Pinpoint the cell where the given text exists, returning its [x, y] midpoint coordinate. 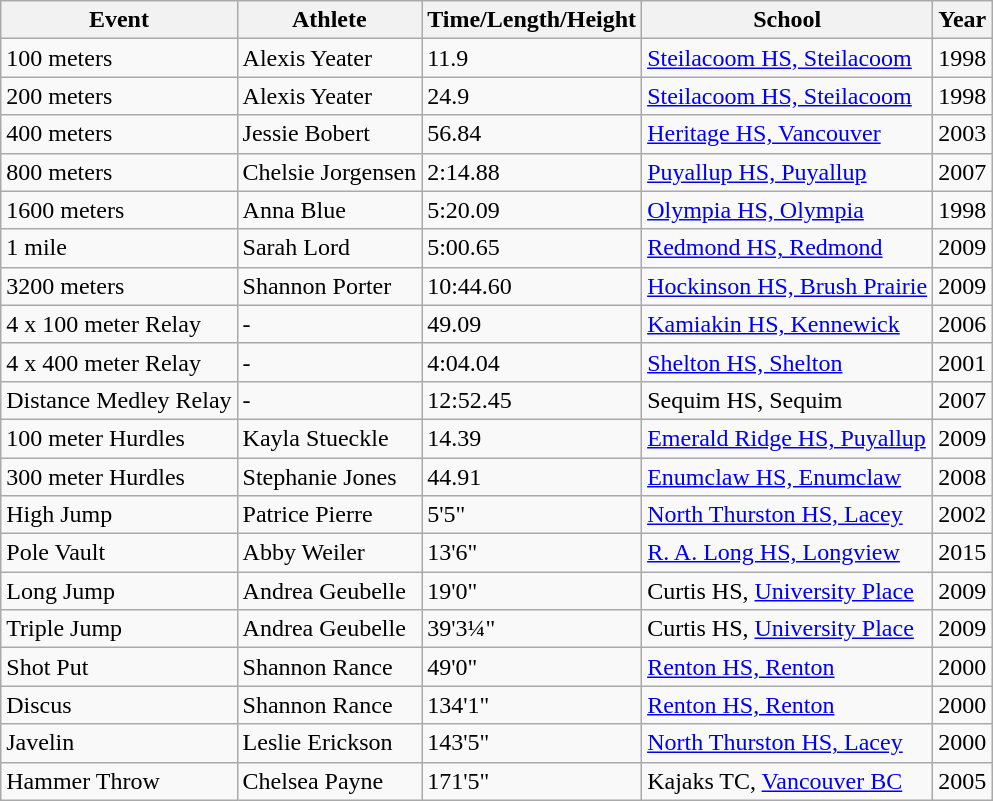
Kamiakin HS, Kennewick [788, 324]
49'0" [532, 667]
Patrice Pierre [330, 515]
Chelsea Payne [330, 781]
3200 meters [119, 286]
Olympia HS, Olympia [788, 210]
Kayla Stueckle [330, 438]
Chelsie Jorgensen [330, 172]
Triple Jump [119, 629]
Pole Vault [119, 553]
School [788, 20]
Year [962, 20]
Heritage HS, Vancouver [788, 134]
Emerald Ridge HS, Puyallup [788, 438]
Kajaks TC, Vancouver BC [788, 781]
2005 [962, 781]
Athlete [330, 20]
1 mile [119, 248]
Redmond HS, Redmond [788, 248]
4:04.04 [532, 362]
Hockinson HS, Brush Prairie [788, 286]
2003 [962, 134]
2006 [962, 324]
200 meters [119, 96]
400 meters [119, 134]
5:00.65 [532, 248]
134'1" [532, 705]
44.91 [532, 477]
5:20.09 [532, 210]
Stephanie Jones [330, 477]
Time/Length/Height [532, 20]
11.9 [532, 58]
R. A. Long HS, Longview [788, 553]
Long Jump [119, 591]
13'6" [532, 553]
Shot Put [119, 667]
1600 meters [119, 210]
39'3¼" [532, 629]
Leslie Erickson [330, 743]
12:52.45 [532, 400]
Sequim HS, Sequim [788, 400]
Discus [119, 705]
2:14.88 [532, 172]
2001 [962, 362]
Event [119, 20]
Distance Medley Relay [119, 400]
Enumclaw HS, Enumclaw [788, 477]
100 meters [119, 58]
Shannon Porter [330, 286]
24.9 [532, 96]
19'0" [532, 591]
171'5" [532, 781]
High Jump [119, 515]
100 meter Hurdles [119, 438]
Anna Blue [330, 210]
Shelton HS, Shelton [788, 362]
2002 [962, 515]
14.39 [532, 438]
Hammer Throw [119, 781]
800 meters [119, 172]
Javelin [119, 743]
4 x 100 meter Relay [119, 324]
2008 [962, 477]
Sarah Lord [330, 248]
5'5" [532, 515]
49.09 [532, 324]
300 meter Hurdles [119, 477]
56.84 [532, 134]
Abby Weiler [330, 553]
10:44.60 [532, 286]
2015 [962, 553]
143'5" [532, 743]
Puyallup HS, Puyallup [788, 172]
4 x 400 meter Relay [119, 362]
Jessie Bobert [330, 134]
